Determine the [X, Y] coordinate at the center of the cell enclosing the given text.  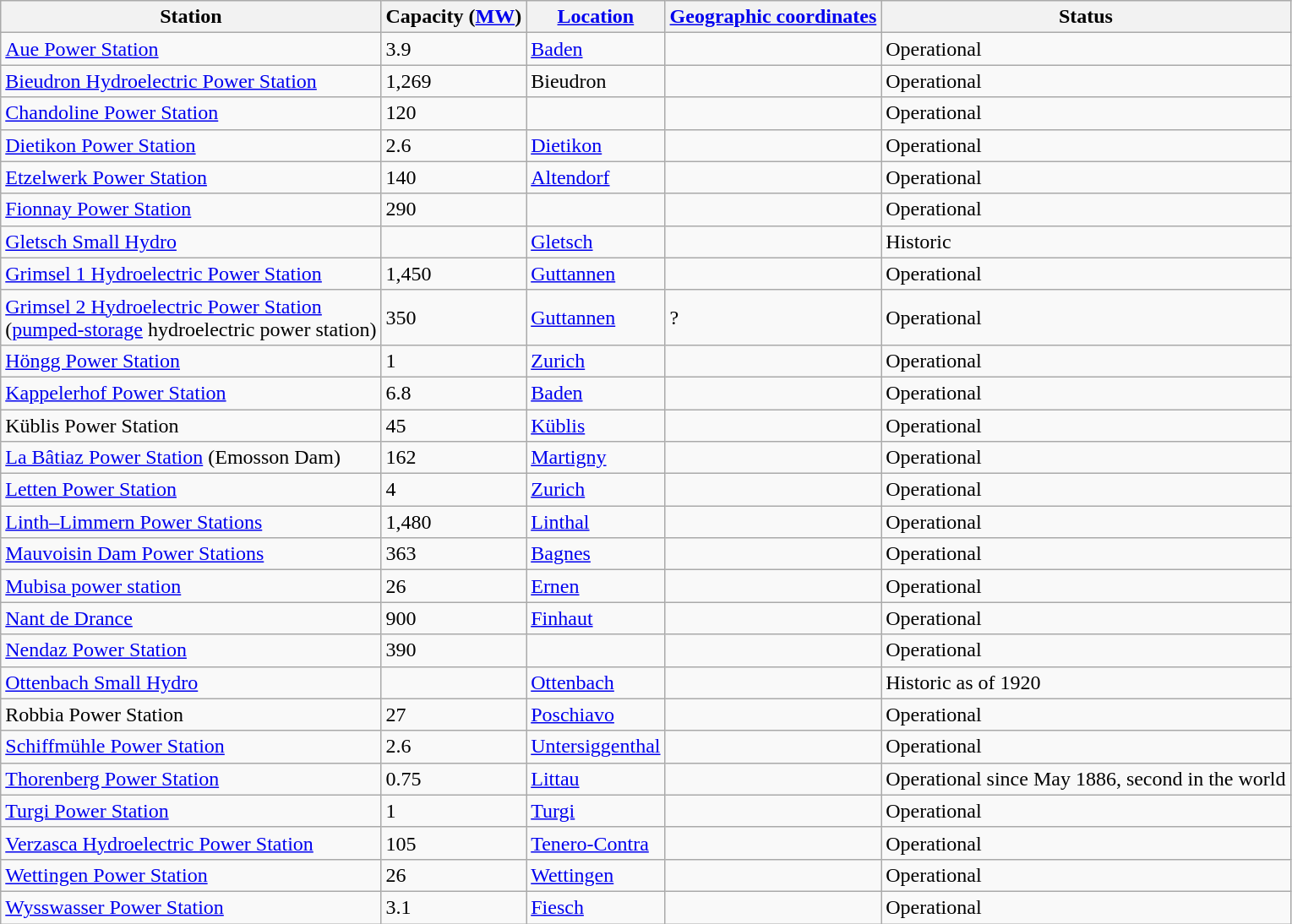
Historic [1086, 242]
Mubisa power station [191, 586]
La Bâtiaz Power Station (Emosson Dam) [191, 458]
Location [596, 17]
Dietikon Power Station [191, 145]
Capacity (MW) [454, 17]
900 [454, 618]
Aue Power Station [191, 49]
Grimsel 1 Hydroelectric Power Station [191, 274]
Höngg Power Station [191, 361]
1,480 [454, 522]
Geographic coordinates [773, 17]
Operational since May 1886, second in the world [1086, 779]
Letten Power Station [191, 490]
Finhaut [596, 618]
Linth–Limmern Power Stations [191, 522]
Verzasca Hydroelectric Power Station [191, 843]
Poschiavo [596, 715]
Ottenbach [596, 682]
105 [454, 843]
Wysswasser Power Station [191, 907]
Gletsch [596, 242]
Ernen [596, 586]
Nendaz Power Station [191, 650]
0.75 [454, 779]
Etzelwerk Power Station [191, 177]
350 [454, 318]
Linthal [596, 522]
140 [454, 177]
Martigny [596, 458]
Littau [596, 779]
Thorenberg Power Station [191, 779]
Kappelerhof Power Station [191, 393]
Küblis Power Station [191, 425]
Status [1086, 17]
4 [454, 490]
Dietikon [596, 145]
Bagnes [596, 554]
Wettingen [596, 875]
Turgi Power Station [191, 811]
Altendorf [596, 177]
Grimsel 2 Hydroelectric Power Station(pumped-storage hydroelectric power station) [191, 318]
Wettingen Power Station [191, 875]
3.9 [454, 49]
Robbia Power Station [191, 715]
390 [454, 650]
Station [191, 17]
1,450 [454, 274]
Bieudron [596, 81]
Turgi [596, 811]
Gletsch Small Hydro [191, 242]
290 [454, 209]
45 [454, 425]
Fionnay Power Station [191, 209]
Chandoline Power Station [191, 113]
? [773, 318]
Ottenbach Small Hydro [191, 682]
Schiffmühle Power Station [191, 747]
Bieudron Hydroelectric Power Station [191, 81]
Untersiggenthal [596, 747]
Tenero-Contra [596, 843]
Nant de Drance [191, 618]
Fiesch [596, 907]
Küblis [596, 425]
3.1 [454, 907]
363 [454, 554]
120 [454, 113]
162 [454, 458]
6.8 [454, 393]
1,269 [454, 81]
Historic as of 1920 [1086, 682]
Mauvoisin Dam Power Stations [191, 554]
27 [454, 715]
